Return the (x, y) coordinate for the center point of the cell that contains the specified text.  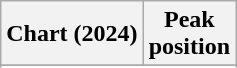
Peakposition (189, 34)
Chart (2024) (72, 34)
